Detect which cell encompasses the target text, then output its (X, Y) center coordinate. 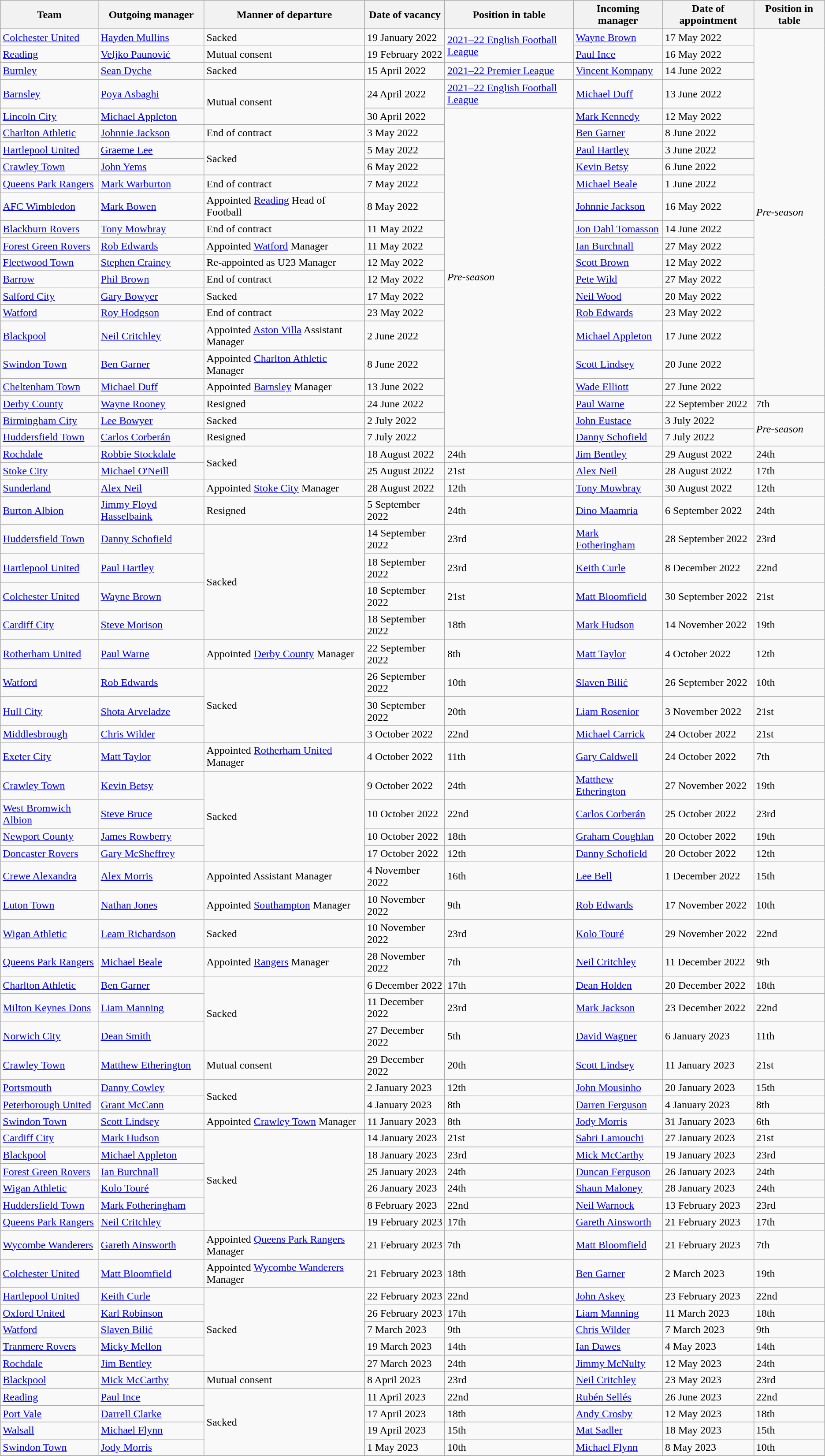
John Askey (618, 1296)
9 October 2022 (405, 786)
Neil Wood (618, 296)
27 March 2023 (405, 1363)
15 April 2022 (405, 71)
Appointed Aston Villa Assistant Manager (284, 336)
Mat Sadler (618, 1430)
8 May 2023 (708, 1447)
18 August 2022 (405, 454)
Neil Warnock (618, 1205)
3 July 2022 (708, 421)
David Wagner (618, 1037)
20 January 2023 (708, 1088)
19 January 2023 (708, 1155)
Liam Rosenior (618, 711)
Micky Mellon (151, 1347)
Dino Maamria (618, 510)
Michael Carrick (618, 734)
Appointed Southampton Manager (284, 905)
Stoke City (49, 471)
25 August 2022 (405, 471)
31 January 2023 (708, 1121)
20 December 2022 (708, 985)
27 June 2022 (708, 387)
Outgoing manager (151, 15)
Appointed Barnsley Manager (284, 387)
Barrow (49, 279)
Leam Richardson (151, 934)
Sunderland (49, 488)
11 March 2023 (708, 1313)
Jon Dahl Tomasson (618, 229)
23 February 2023 (708, 1296)
18 May 2023 (708, 1430)
Rotherham United (49, 654)
24 June 2022 (405, 404)
Date of appointment (708, 15)
Middlesbrough (49, 734)
8 April 2023 (405, 1380)
2 July 2022 (405, 421)
Gary Bowyer (151, 296)
Duncan Ferguson (618, 1172)
6 June 2022 (708, 167)
17 April 2023 (405, 1414)
27 January 2023 (708, 1138)
1 May 2023 (405, 1447)
Burnley (49, 71)
6 December 2022 (405, 985)
29 December 2022 (405, 1065)
Burton Albion (49, 510)
Mark Jackson (618, 1008)
6 January 2023 (708, 1037)
19 March 2023 (405, 1347)
23 December 2022 (708, 1008)
Michael O'Neill (151, 471)
2 June 2022 (405, 336)
Appointed Rotherham United Manager (284, 756)
3 May 2022 (405, 133)
28 January 2023 (708, 1188)
Steve Morison (151, 625)
29 August 2022 (708, 454)
6th (789, 1121)
Re-appointed as U23 Manager (284, 263)
Gary McSheffrey (151, 853)
Appointed Charlton Athletic Manager (284, 364)
Hayden Mullins (151, 37)
Appointed Reading Head of Football (284, 206)
Andy Crosby (618, 1414)
Appointed Crawley Town Manager (284, 1121)
Lincoln City (49, 116)
John Yems (151, 167)
5 May 2022 (405, 150)
26 February 2023 (405, 1313)
2021–22 Premier League (509, 71)
Dean Holden (618, 985)
4 May 2023 (708, 1347)
Appointed Assistant Manager (284, 876)
14 November 2022 (708, 625)
8 February 2023 (405, 1205)
27 December 2022 (405, 1037)
5 September 2022 (405, 510)
Mark Warburton (151, 183)
Graeme Lee (151, 150)
27 November 2022 (708, 786)
Appointed Watford Manager (284, 246)
Derby County (49, 404)
19 February 2023 (405, 1222)
Portsmouth (49, 1088)
Shota Arveladze (151, 711)
17 November 2022 (708, 905)
John Eustace (618, 421)
Pete Wild (618, 279)
Roy Hodgson (151, 313)
Appointed Queens Park Rangers Manager (284, 1245)
19 February 2022 (405, 54)
Norwich City (49, 1037)
Appointed Derby County Manager (284, 654)
Birmingham City (49, 421)
Darren Ferguson (618, 1105)
Karl Robinson (151, 1313)
Incoming manager (618, 15)
17 June 2022 (708, 336)
John Mousinho (618, 1088)
Fleetwood Town (49, 263)
1 June 2022 (708, 183)
Manner of departure (284, 15)
Appointed Rangers Manager (284, 962)
25 October 2022 (708, 814)
2 March 2023 (708, 1273)
3 June 2022 (708, 150)
Luton Town (49, 905)
Lee Bowyer (151, 421)
Stephen Crainey (151, 263)
Sean Dyche (151, 71)
22 February 2023 (405, 1296)
8 May 2022 (405, 206)
23 May 2023 (708, 1380)
Poya Asbaghi (151, 93)
14 September 2022 (405, 539)
Salford City (49, 296)
Cheltenham Town (49, 387)
Date of vacancy (405, 15)
Steve Bruce (151, 814)
Graham Coughlan (618, 837)
Wade Elliott (618, 387)
29 November 2022 (708, 934)
6 May 2022 (405, 167)
30 August 2022 (708, 488)
Port Vale (49, 1414)
Appointed Stoke City Manager (284, 488)
Peterborough United (49, 1105)
4 November 2022 (405, 876)
Vincent Kompany (618, 71)
28 September 2022 (708, 539)
Phil Brown (151, 279)
24 April 2022 (405, 93)
Oxford United (49, 1313)
Team (49, 15)
Mark Bowen (151, 206)
16th (509, 876)
Appointed Wycombe Wanderers Manager (284, 1273)
Blackburn Rovers (49, 229)
Doncaster Rovers (49, 853)
Wayne Rooney (151, 404)
25 January 2023 (405, 1172)
West Bromwich Albion (49, 814)
Grant McCann (151, 1105)
Scott Brown (618, 263)
Jimmy McNulty (618, 1363)
3 October 2022 (405, 734)
Crewe Alexandra (49, 876)
AFC Wimbledon (49, 206)
5th (509, 1037)
18 January 2023 (405, 1155)
26 June 2023 (708, 1397)
19 April 2023 (405, 1430)
Milton Keynes Dons (49, 1008)
7 May 2022 (405, 183)
Robbie Stockdale (151, 454)
1 December 2022 (708, 876)
20 May 2022 (708, 296)
11 April 2023 (405, 1397)
17 October 2022 (405, 853)
13 February 2023 (708, 1205)
Nathan Jones (151, 905)
Wycombe Wanderers (49, 1245)
Danny Cowley (151, 1088)
3 November 2022 (708, 711)
Dean Smith (151, 1037)
Gary Caldwell (618, 756)
Barnsley (49, 93)
Sabri Lamouchi (618, 1138)
Newport County (49, 837)
Darrell Clarke (151, 1414)
28 November 2022 (405, 962)
19 January 2022 (405, 37)
Tranmere Rovers (49, 1347)
Ian Dawes (618, 1347)
Mark Kennedy (618, 116)
Walsall (49, 1430)
Jimmy Floyd Hasselbaink (151, 510)
Alex Morris (151, 876)
Shaun Maloney (618, 1188)
Lee Bell (618, 876)
14 January 2023 (405, 1138)
Exeter City (49, 756)
Rubén Sellés (618, 1397)
Veljko Paunović (151, 54)
6 September 2022 (708, 510)
Hull City (49, 711)
30 April 2022 (405, 116)
2 January 2023 (405, 1088)
James Rowberry (151, 837)
8 December 2022 (708, 568)
20 June 2022 (708, 364)
